For the text-containing cell, return its midpoint in (X, Y) coordinate format. 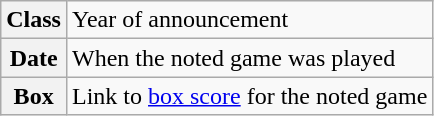
Class (34, 20)
Year of announcement (249, 20)
Box (34, 96)
When the noted game was played (249, 58)
Date (34, 58)
Link to box score for the noted game (249, 96)
